Locate the cell with the specified text and output its (x, y) center coordinate. 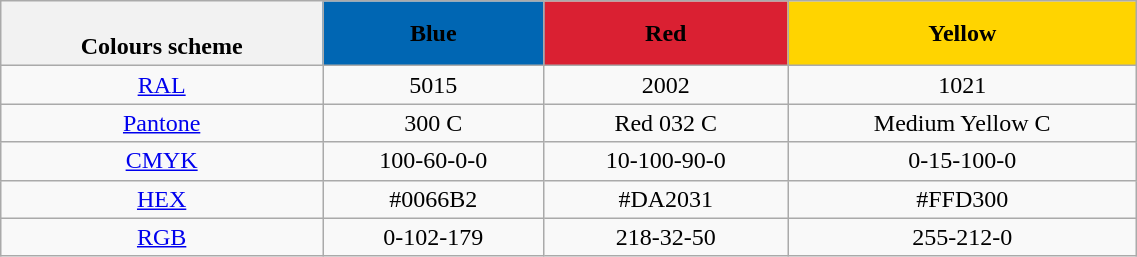
0-15-100-0 (962, 161)
#FFD300 (962, 199)
Red 032 C (666, 123)
218-32-50 (666, 237)
Medium Yellow C (962, 123)
#DA2031 (666, 199)
CMYK (162, 161)
300 C (434, 123)
Red (666, 34)
0-102-179 (434, 237)
Blue (434, 34)
Yellow (962, 34)
#0066B2 (434, 199)
HEX (162, 199)
Pantone (162, 123)
RGB (162, 237)
5015 (434, 85)
Colours scheme (162, 34)
255-212-0 (962, 237)
RAL (162, 85)
100-60-0-0 (434, 161)
10-100-90-0 (666, 161)
2002 (666, 85)
1021 (962, 85)
